Locate the cell with the specified text and output its (X, Y) center coordinate. 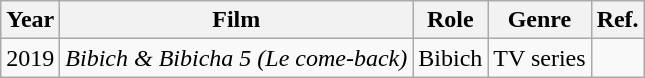
Film (236, 20)
Genre (540, 20)
2019 (30, 58)
Bibich & Bibicha 5 (Le come-back) (236, 58)
Bibich (450, 58)
Year (30, 20)
Role (450, 20)
Ref. (618, 20)
TV series (540, 58)
